Pinpoint the cell where the given text exists, returning its [X, Y] midpoint coordinate. 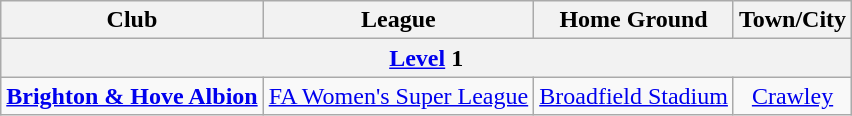
Broadfield Stadium [634, 96]
Town/City [792, 20]
FA Women's Super League [398, 96]
League [398, 20]
Level 1 [426, 58]
Club [132, 20]
Crawley [792, 96]
Home Ground [634, 20]
Brighton & Hove Albion [132, 96]
